Extract the (x, y) coordinate from the center of the cell holding the provided text.  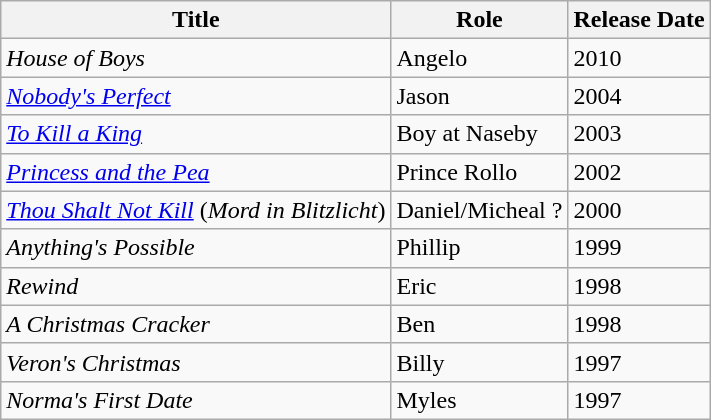
Phillip (480, 248)
2002 (639, 172)
Eric (480, 286)
To Kill a King (196, 134)
Rewind (196, 286)
Norma's First Date (196, 400)
Ben (480, 324)
2004 (639, 96)
Daniel/Micheal ? (480, 210)
Angelo (480, 58)
Anything's Possible (196, 248)
2003 (639, 134)
Prince Rollo (480, 172)
2010 (639, 58)
Billy (480, 362)
Jason (480, 96)
Title (196, 20)
1999 (639, 248)
Release Date (639, 20)
Princess and the Pea (196, 172)
Myles (480, 400)
2000 (639, 210)
Boy at Naseby (480, 134)
Thou Shalt Not Kill (Mord in Blitzlicht) (196, 210)
A Christmas Cracker (196, 324)
Role (480, 20)
Veron's Christmas (196, 362)
Nobody's Perfect (196, 96)
House of Boys (196, 58)
